Return the [X, Y] coordinate for the center point of the cell that contains the specified text.  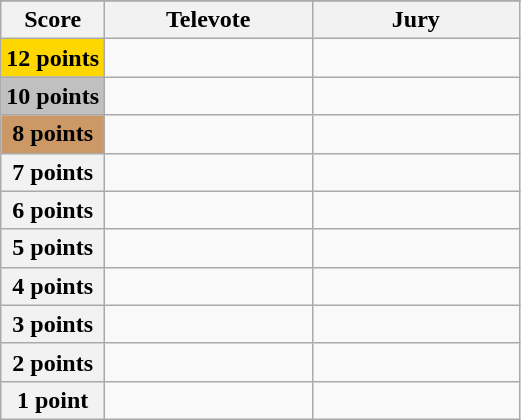
7 points [53, 172]
12 points [53, 58]
Score [53, 20]
3 points [53, 324]
2 points [53, 362]
10 points [53, 96]
5 points [53, 248]
Televote [209, 20]
8 points [53, 134]
4 points [53, 286]
6 points [53, 210]
Jury [416, 20]
1 point [53, 400]
